Return the [x, y] coordinate for the center point of the cell that contains the specified text.  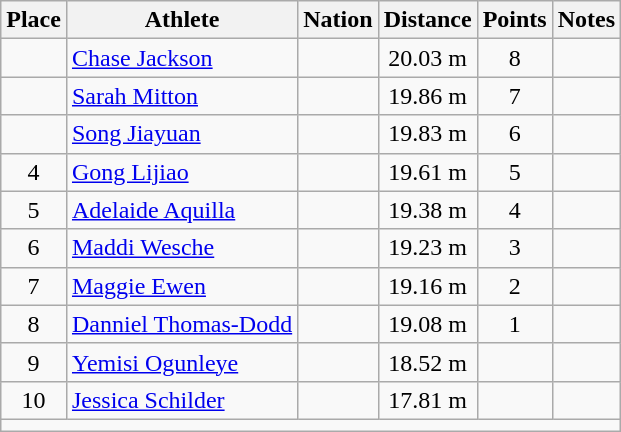
Sarah Mitton [182, 96]
Maddi Wesche [182, 248]
2 [514, 286]
19.38 m [428, 210]
Points [514, 20]
1 [514, 324]
19.86 m [428, 96]
19.83 m [428, 134]
19.16 m [428, 286]
9 [34, 362]
19.08 m [428, 324]
18.52 m [428, 362]
Danniel Thomas-Dodd [182, 324]
Yemisi Ogunleye [182, 362]
Adelaide Aquilla [182, 210]
Distance [428, 20]
Gong Lijiao [182, 172]
3 [514, 248]
20.03 m [428, 58]
Nation [338, 20]
Place [34, 20]
Athlete [182, 20]
10 [34, 400]
Jessica Schilder [182, 400]
17.81 m [428, 400]
Chase Jackson [182, 58]
Notes [586, 20]
Maggie Ewen [182, 286]
Song Jiayuan [182, 134]
19.23 m [428, 248]
19.61 m [428, 172]
